Search for the cell housing the specified text and yield its (x, y) center coordinate. 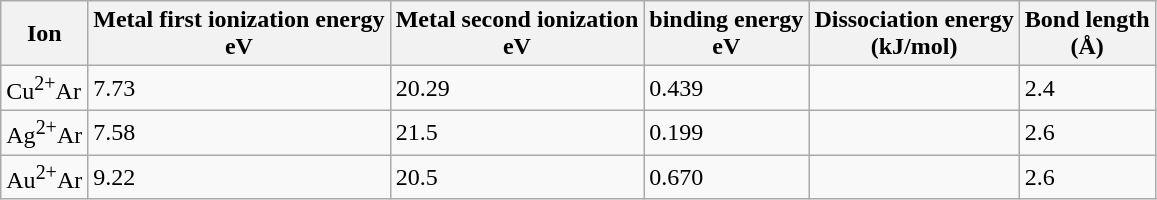
0.670 (726, 178)
21.5 (517, 132)
20.5 (517, 178)
2.4 (1087, 88)
Dissociation energy(kJ/mol) (914, 34)
binding energyeV (726, 34)
Ion (44, 34)
20.29 (517, 88)
Metal first ionization energyeV (239, 34)
Ag2+Ar (44, 132)
7.58 (239, 132)
0.199 (726, 132)
Au2+Ar (44, 178)
9.22 (239, 178)
Bond length(Å) (1087, 34)
7.73 (239, 88)
0.439 (726, 88)
Metal second ionizationeV (517, 34)
Cu2+Ar (44, 88)
